Determine the [X, Y] coordinate at the center of the cell enclosing the given text.  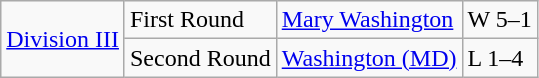
W 5–1 [500, 20]
Division III [63, 39]
Mary Washington [369, 20]
First Round [200, 20]
Second Round [200, 58]
L 1–4 [500, 58]
Washington (MD) [369, 58]
